Locate the cell with the specified text and output its [x, y] center coordinate. 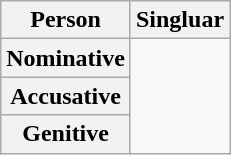
Singluar [180, 20]
Nominative [66, 58]
Accusative [66, 96]
Genitive [66, 134]
Person [66, 20]
